Scan for the cell matching the given text and deliver its [x, y] coordinate at center. 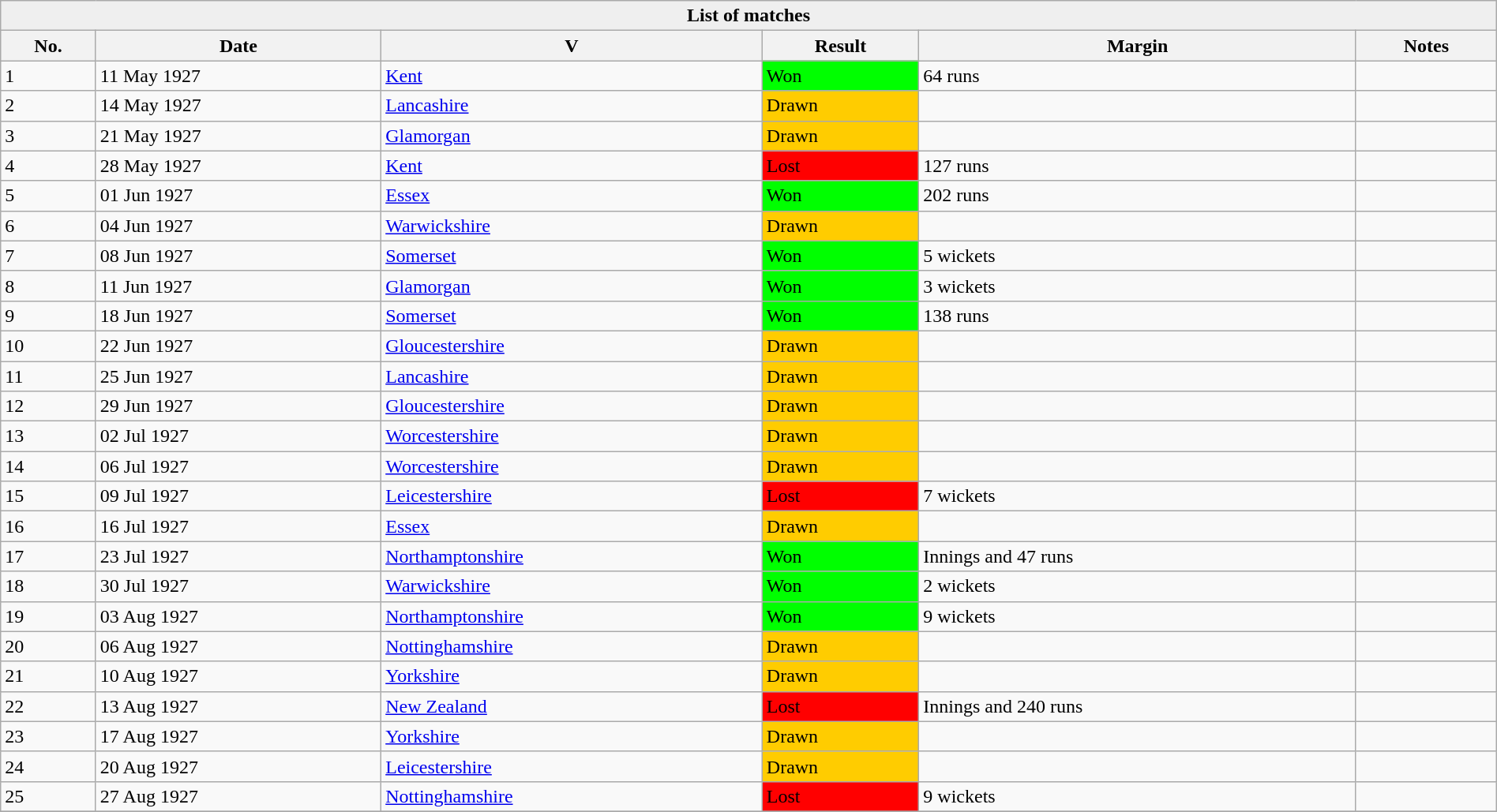
20 Aug 1927 [238, 766]
21 May 1927 [238, 136]
06 Jul 1927 [238, 466]
14 [49, 466]
5 [49, 196]
24 [49, 766]
Result [840, 46]
List of matches [748, 16]
04 Jun 1927 [238, 226]
Notes [1426, 46]
23 Jul 1927 [238, 556]
11 May 1927 [238, 76]
27 Aug 1927 [238, 796]
7 [49, 256]
64 runs [1138, 76]
11 [49, 376]
7 wickets [1138, 496]
25 Jun 1927 [238, 376]
10 Aug 1927 [238, 676]
V [572, 46]
06 Aug 1927 [238, 646]
8 [49, 286]
22 Jun 1927 [238, 346]
4 [49, 166]
Innings and 240 runs [1138, 706]
New Zealand [572, 706]
2 [49, 106]
9 [49, 316]
Margin [1138, 46]
10 [49, 346]
09 Jul 1927 [238, 496]
18 Jun 1927 [238, 316]
2 wickets [1138, 586]
15 [49, 496]
12 [49, 406]
14 May 1927 [238, 106]
202 runs [1138, 196]
02 Jul 1927 [238, 436]
30 Jul 1927 [238, 586]
138 runs [1138, 316]
19 [49, 616]
13 Aug 1927 [238, 706]
29 Jun 1927 [238, 406]
1 [49, 76]
01 Jun 1927 [238, 196]
23 [49, 736]
03 Aug 1927 [238, 616]
3 [49, 136]
6 [49, 226]
21 [49, 676]
5 wickets [1138, 256]
16 Jul 1927 [238, 526]
25 [49, 796]
127 runs [1138, 166]
3 wickets [1138, 286]
16 [49, 526]
No. [49, 46]
Date [238, 46]
22 [49, 706]
13 [49, 436]
28 May 1927 [238, 166]
18 [49, 586]
Innings and 47 runs [1138, 556]
11 Jun 1927 [238, 286]
20 [49, 646]
17 [49, 556]
17 Aug 1927 [238, 736]
08 Jun 1927 [238, 256]
